Provide the (X, Y) coordinate of the cell's center where the given text is located.  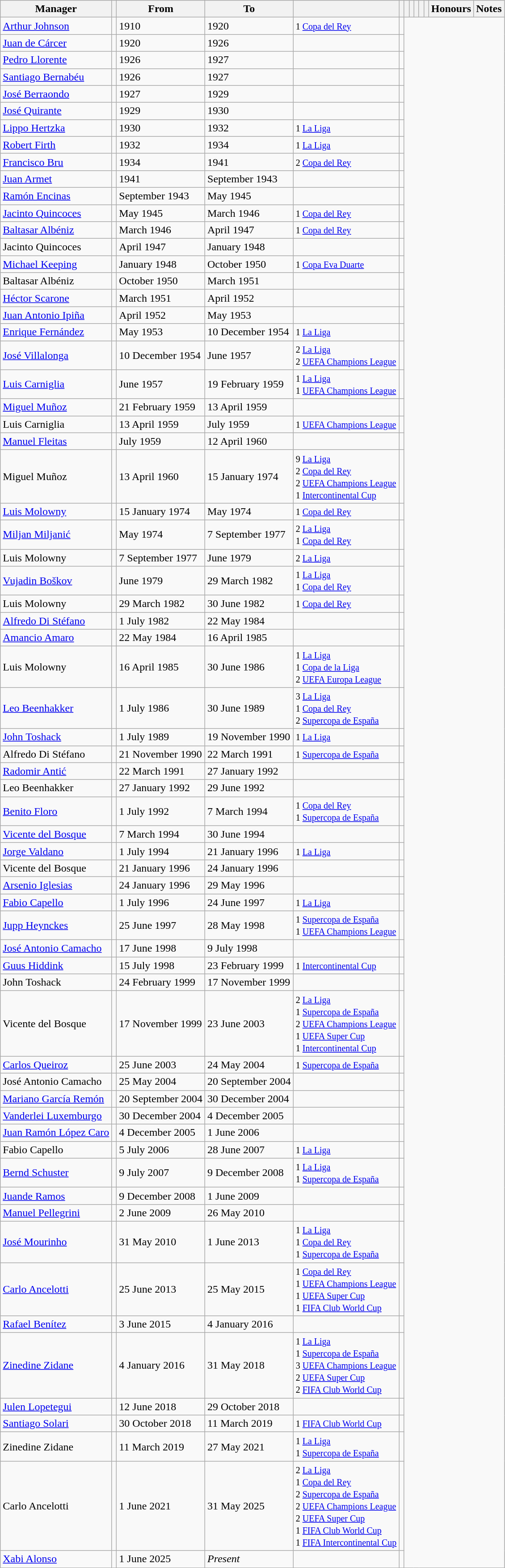
Lippo Hertzka (56, 128)
1 La Liga1 UEFA Champions League (346, 384)
Vanderlei Luxemburgo (56, 1116)
José Mourinho (56, 1242)
23 June 2003 (249, 1024)
Héctor Scarone (56, 298)
1 Copa del Rey1 Supercopa de España (346, 811)
José Villalonga (56, 355)
To (249, 9)
1910 (161, 26)
27 May 2021 (249, 1446)
30 June 1982 (249, 604)
Arsenio Iglesias (56, 885)
12 June 2018 (161, 1407)
29 May 1996 (249, 885)
Robert Firth (56, 145)
Radomir Antić (56, 771)
Arthur Johnson (56, 26)
From (161, 9)
3 June 2015 (161, 1324)
Benito Floro (56, 811)
24 May 2004 (249, 1065)
Santiago Bernabéu (56, 77)
30 October 2018 (161, 1424)
25 May 2004 (161, 1082)
1 Supercopa de España1 UEFA Champions League (346, 925)
Vujadin Boškov (56, 581)
12 April 1960 (249, 441)
Juan Antonio Ipiña (56, 315)
15 July 1998 (161, 965)
1 July 1989 (161, 737)
1 June 2013 (249, 1242)
Notes (489, 9)
1 June 2021 (161, 1506)
2 La Liga (346, 557)
1 June 2009 (249, 1196)
Julen Lopetegui (56, 1407)
21 November 1990 (161, 754)
Guus Hiddink (56, 965)
26 May 2010 (249, 1213)
19 November 1990 (249, 737)
Manuel Fleitas (56, 441)
1 Copa Eva Duarte (346, 264)
Juan Ramón López Caro (56, 1133)
Enrique Fernández (56, 332)
30 June 1994 (249, 834)
1 June 2006 (249, 1133)
2 La Liga1 Copa del Rey (346, 535)
2 La Liga2 UEFA Champions League (346, 355)
Jorge Valdano (56, 851)
2 June 2009 (161, 1213)
Miljan Miljanić (56, 535)
29 June 1992 (249, 788)
Mariano García Remón (56, 1099)
24 June 1997 (249, 902)
Manager (56, 9)
Juan de Cárcer (56, 43)
29 October 2018 (249, 1407)
Santiago Solari (56, 1424)
24 February 1999 (161, 982)
1 La Liga1 Copa de la Liga2 UEFA Europa League (346, 667)
Jupp Heynckes (56, 925)
17 June 1998 (161, 948)
23 February 1999 (249, 965)
5 July 2006 (161, 1150)
José Berraondo (56, 94)
Michael Keeping (56, 264)
1 Intercontinental Cup (346, 965)
Xabi Alonso (56, 1559)
9 July 2007 (161, 1173)
13 April 1960 (161, 476)
25 June 2003 (161, 1065)
1 July 1996 (161, 902)
1 La Liga1 Copa del Rey1 Supercopa de España (346, 1242)
1 UEFA Champions League (346, 424)
25 June 1997 (161, 925)
Honours (451, 9)
31 May 2010 (161, 1242)
25 June 2013 (161, 1289)
Bernd Schuster (56, 1173)
Pedro Llorente (56, 60)
9 La Liga2 Copa del Rey2 UEFA Champions League1 Intercontinental Cup (346, 476)
1 Copa del Rey1 UEFA Champions League1 UEFA Super Cup1 FIFA Club World Cup (346, 1289)
Manuel Pellegrini (56, 1213)
Francisco Bru (56, 162)
30 June 1989 (249, 708)
31 May 2025 (249, 1506)
1 July 1986 (161, 708)
Amancio Amaro (56, 638)
31 May 2018 (249, 1366)
28 June 2007 (249, 1150)
1 La Liga1 Copa del Rey (346, 581)
3 La Liga1 Copa del Rey2 Supercopa de España (346, 708)
2 Copa del Rey (346, 162)
José Quirante (56, 111)
Juan Armet (56, 179)
30 June 1986 (249, 667)
1 July 1982 (161, 621)
Juande Ramos (56, 1196)
1 July 1994 (161, 851)
1 June 2025 (161, 1559)
1 La Liga1 Supercopa de España3 UEFA Champions League2 UEFA Super Cup2 FIFA Club World Cup (346, 1366)
1 July 1992 (161, 811)
2 La Liga1 Copa del Rey2 Supercopa de España2 UEFA Champions League2 UEFA Super Cup1 FIFA Club World Cup1 FIFA Intercontinental Cup (346, 1506)
1 FIFA Club World Cup (346, 1424)
25 May 2015 (249, 1289)
Carlos Queiroz (56, 1065)
21 February 1959 (161, 407)
Ramón Encinas (56, 196)
Present (249, 1559)
28 May 1998 (249, 925)
9 July 1998 (249, 948)
19 February 1959 (249, 384)
Rafael Benítez (56, 1324)
2 La Liga1 Supercopa de España2 UEFA Champions League1 UEFA Super Cup1 Intercontinental Cup (346, 1024)
